Extract the (X, Y) coordinate from the center of the cell holding the provided text.  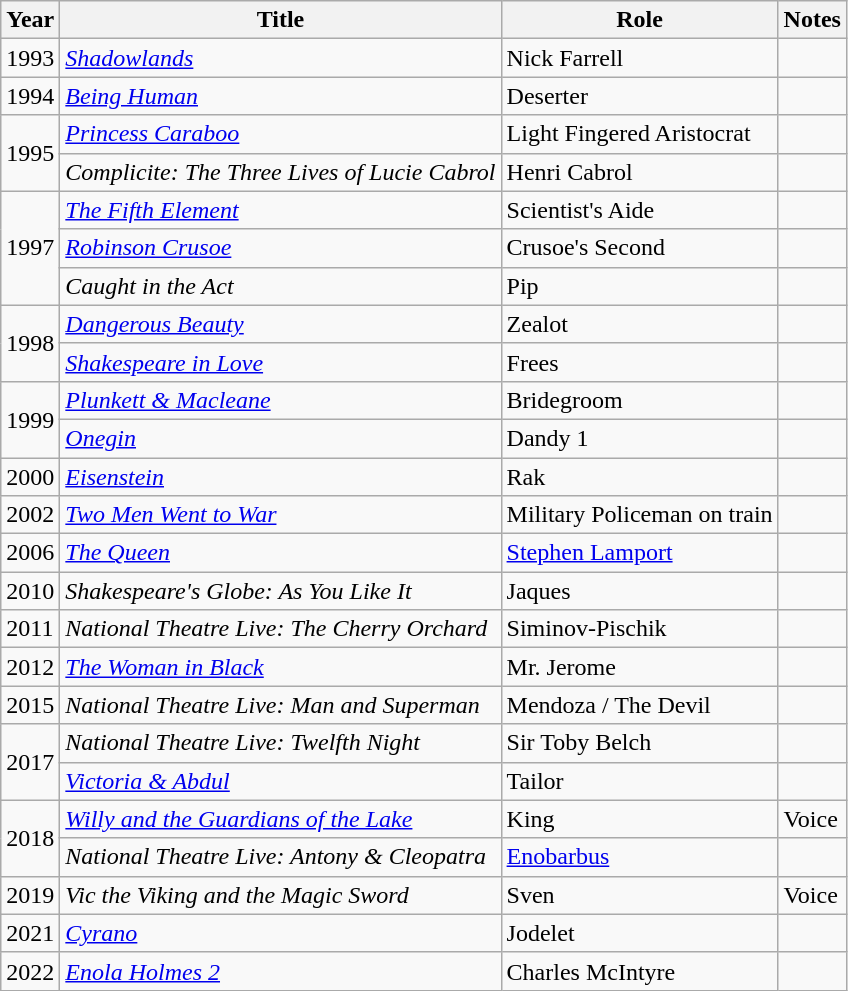
1997 (30, 248)
Complicite: The Three Lives of Lucie Cabrol (280, 172)
1999 (30, 419)
Eisenstein (280, 477)
2010 (30, 591)
Victoria & Abdul (280, 781)
Scientist's Aide (640, 210)
2000 (30, 477)
Shakespeare's Globe: As You Like It (280, 591)
The Queen (280, 553)
1993 (30, 58)
Caught in the Act (280, 286)
Princess Caraboo (280, 134)
Dangerous Beauty (280, 324)
Robinson Crusoe (280, 248)
The Fifth Element (280, 210)
Stephen Lamport (640, 553)
2018 (30, 838)
Enola Holmes 2 (280, 971)
Mr. Jerome (640, 667)
Frees (640, 362)
Plunkett & Macleane (280, 400)
Bridegroom (640, 400)
National Theatre Live: Man and Superman (280, 705)
Enobarbus (640, 857)
Henri Cabrol (640, 172)
Zealot (640, 324)
Sir Toby Belch (640, 743)
Title (280, 20)
Mendoza / The Devil (640, 705)
2017 (30, 762)
Charles McIntyre (640, 971)
Year (30, 20)
Light Fingered Aristocrat (640, 134)
Rak (640, 477)
1995 (30, 153)
2012 (30, 667)
National Theatre Live: Antony & Cleopatra (280, 857)
2006 (30, 553)
Pip (640, 286)
Siminov-Pischik (640, 629)
Deserter (640, 96)
1998 (30, 343)
Shakespeare in Love (280, 362)
Jaques (640, 591)
2021 (30, 933)
Two Men Went to War (280, 515)
Nick Farrell (640, 58)
National Theatre Live: Twelfth Night (280, 743)
Sven (640, 895)
2022 (30, 971)
Shadowlands (280, 58)
Willy and the Guardians of the Lake (280, 819)
Onegin (280, 438)
Dandy 1 (640, 438)
Jodelet (640, 933)
1994 (30, 96)
Military Policeman on train (640, 515)
Being Human (280, 96)
National Theatre Live: The Cherry Orchard (280, 629)
Notes (812, 20)
2019 (30, 895)
King (640, 819)
Cyrano (280, 933)
Vic the Viking and the Magic Sword (280, 895)
Role (640, 20)
2002 (30, 515)
2011 (30, 629)
Crusoe's Second (640, 248)
The Woman in Black (280, 667)
2015 (30, 705)
Tailor (640, 781)
